Provide the [x, y] coordinate of the cell's center where the given text is located.  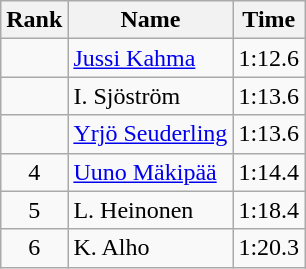
6 [34, 248]
K. Alho [150, 248]
4 [34, 172]
1:14.4 [269, 172]
1:20.3 [269, 248]
Rank [34, 20]
1:18.4 [269, 210]
L. Heinonen [150, 210]
Yrjö Seuderling [150, 134]
5 [34, 210]
Jussi Kahma [150, 58]
I. Sjöström [150, 96]
Name [150, 20]
Uuno Mäkipää [150, 172]
Time [269, 20]
1:12.6 [269, 58]
